Identify which cell holds the provided text, then report its (x, y) central coordinate. 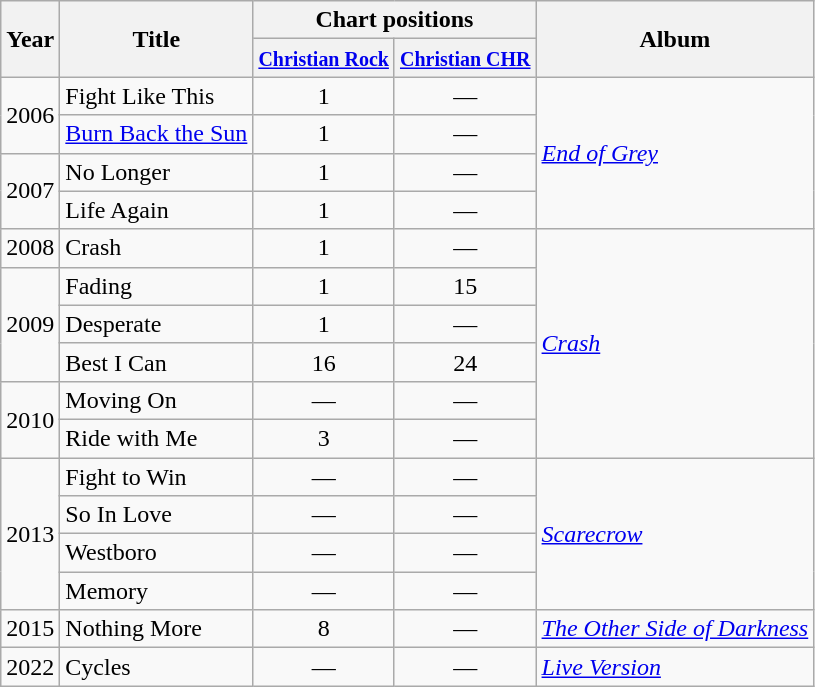
2007 (30, 191)
Life Again (156, 210)
No Longer (156, 172)
3 (324, 438)
Desperate (156, 324)
2013 (30, 534)
Christian Rock (324, 58)
Memory (156, 591)
Burn Back the Sun (156, 134)
The Other Side of Darkness (675, 629)
Moving On (156, 400)
Album (675, 39)
Title (156, 39)
Fight to Win (156, 477)
Fading (156, 286)
Chart positions (394, 20)
2010 (30, 419)
Live Version (675, 667)
Westboro (156, 553)
Ride with Me (156, 438)
16 (324, 362)
2015 (30, 629)
2008 (30, 248)
15 (465, 286)
So In Love (156, 515)
Best I Can (156, 362)
24 (465, 362)
2009 (30, 324)
End of Grey (675, 153)
Cycles (156, 667)
2022 (30, 667)
Fight Like This (156, 96)
Year (30, 39)
Christian CHR (465, 58)
8 (324, 629)
Scarecrow (675, 534)
2006 (30, 115)
Nothing More (156, 629)
